Extract the (X, Y) coordinate from the center of the cell holding the provided text.  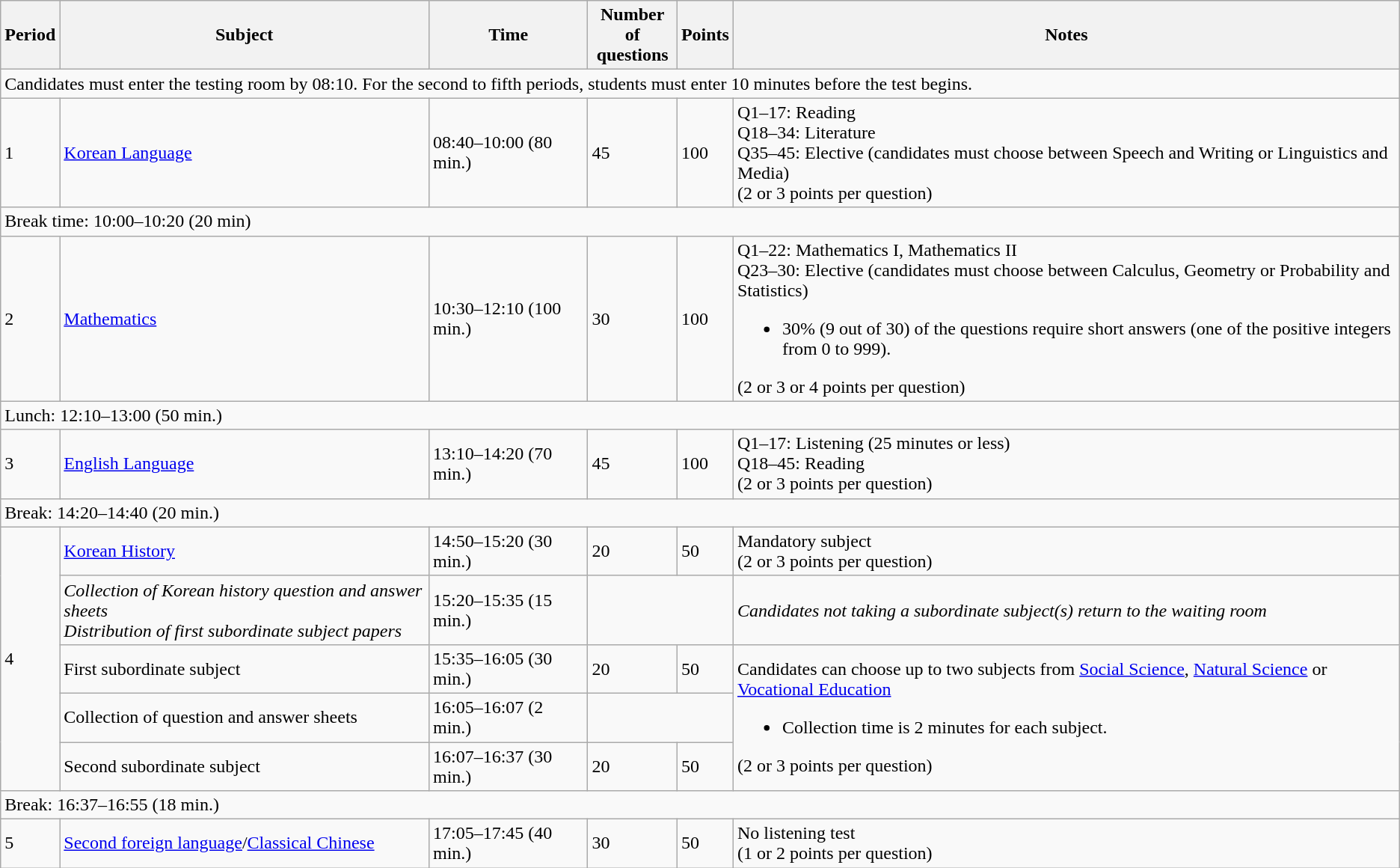
Break: 16:37–16:55 (18 min.) (700, 805)
Period (30, 35)
2 (30, 319)
15:35–16:05 (30 min.) (508, 669)
16:07–16:37 (30 min.) (508, 766)
Subject (245, 35)
Lunch: 12:10–13:00 (50 min.) (700, 415)
5 (30, 844)
Candidates not taking a subordinate subject(s) return to the waiting room (1066, 610)
No listening test(1 or 2 points per question) (1066, 844)
13:10–14:20 (70 min.) (508, 464)
Mandatory subject(2 or 3 points per question) (1066, 551)
Second subordinate subject (245, 766)
16:05–16:07 (2 min.) (508, 717)
Korean History (245, 551)
1 (30, 153)
Time (508, 35)
10:30–12:10 (100 min.) (508, 319)
Q1–17: Listening (25 minutes or less)Q18–45: Reading(2 or 3 points per question) (1066, 464)
Points (704, 35)
Number ofquestions (633, 35)
Break: 14:20–14:40 (20 min.) (700, 513)
3 (30, 464)
Break time: 10:00–10:20 (20 min) (700, 221)
Second foreign language/Classical Chinese (245, 844)
Korean Language (245, 153)
Notes (1066, 35)
Collection of Korean history question and answer sheetsDistribution of first subordinate subject papers (245, 610)
14:50–15:20 (30 min.) (508, 551)
First subordinate subject (245, 669)
Mathematics (245, 319)
15:20–15:35 (15 min.) (508, 610)
Candidates must enter the testing room by 08:10. For the second to fifth periods, students must enter 10 minutes before the test begins. (700, 84)
17:05–17:45 (40 min.) (508, 844)
English Language (245, 464)
4 (30, 658)
Collection of question and answer sheets (245, 717)
08:40–10:00 (80 min.) (508, 153)
